Capture the cell that displays the provided text and extract its [X, Y] central coordinate. 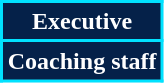
Executive [82, 22]
Coaching staff [82, 61]
